Determine the [x, y] coordinate at the center of the cell enclosing the given text.  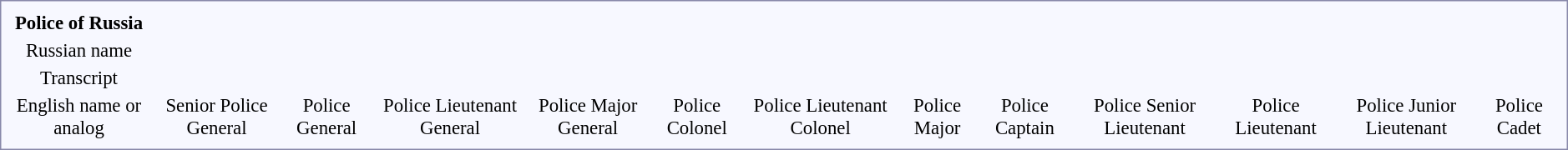
Police Senior Lieutenant [1145, 117]
Transcript [78, 77]
Police Captain [1025, 117]
Police Major General [588, 117]
Police Major [937, 117]
Russian name [78, 50]
English name or analog [78, 117]
Police Lieutenant General [449, 117]
Police Lieutenant [1276, 117]
Police Colonel [697, 117]
Police General [326, 117]
Police Cadet [1520, 117]
Police Lieutenant Colonel [820, 117]
Police Junior Lieutenant [1406, 117]
Senior Police General [217, 117]
Police of Russia [78, 22]
